Scan for the cell matching the given text and deliver its (x, y) coordinate at center. 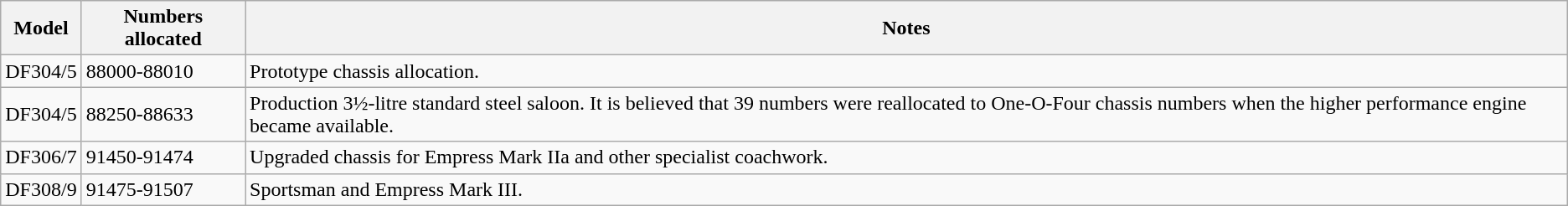
Numbers allocated (162, 28)
91450-91474 (162, 157)
DF308/9 (41, 189)
DF306/7 (41, 157)
88250-88633 (162, 114)
Prototype chassis allocation. (906, 71)
Sportsman and Empress Mark III. (906, 189)
88000-88010 (162, 71)
Model (41, 28)
Notes (906, 28)
Upgraded chassis for Empress Mark IIa and other specialist coachwork. (906, 157)
91475-91507 (162, 189)
